Capture the cell that displays the provided text and extract its [X, Y] central coordinate. 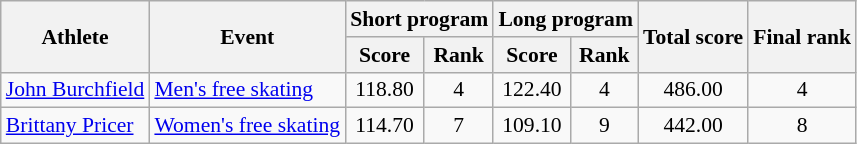
Short program [419, 19]
118.80 [384, 90]
Athlete [76, 36]
486.00 [693, 90]
Final rank [802, 36]
Total score [693, 36]
Brittany Pricer [76, 126]
442.00 [693, 126]
122.40 [532, 90]
8 [802, 126]
John Burchfield [76, 90]
Event [247, 36]
7 [458, 126]
Long program [566, 19]
114.70 [384, 126]
9 [604, 126]
109.10 [532, 126]
Men's free skating [247, 90]
Women's free skating [247, 126]
